Determine the [x, y] coordinate at the center of the cell enclosing the given text.  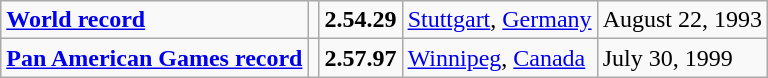
2.54.29 [360, 20]
World record [154, 20]
Winnipeg, Canada [500, 58]
2.57.97 [360, 58]
Stuttgart, Germany [500, 20]
July 30, 1999 [682, 58]
August 22, 1993 [682, 20]
Pan American Games record [154, 58]
